Capture the cell that displays the provided text and extract its (X, Y) central coordinate. 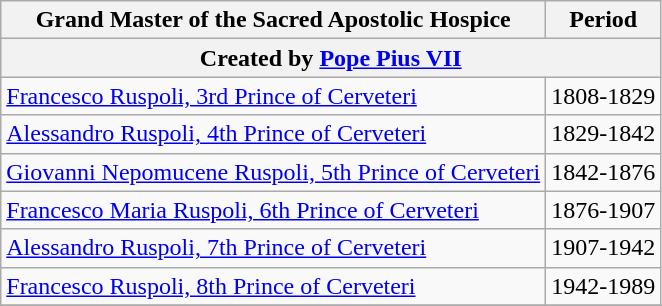
1842-1876 (604, 172)
1829-1842 (604, 134)
Alessandro Ruspoli, 4th Prince of Cerveteri (274, 134)
1907-1942 (604, 248)
Period (604, 20)
Francesco Ruspoli, 8th Prince of Cerveteri (274, 286)
Alessandro Ruspoli, 7th Prince of Cerveteri (274, 248)
Francesco Maria Ruspoli, 6th Prince of Cerveteri (274, 210)
1808-1829 (604, 96)
Francesco Ruspoli, 3rd Prince of Cerveteri (274, 96)
Created by Pope Pius VII (331, 58)
1876-1907 (604, 210)
Grand Master of the Sacred Apostolic Hospice (274, 20)
1942-1989 (604, 286)
Giovanni Nepomucene Ruspoli, 5th Prince of Cerveteri (274, 172)
